Identify which cell holds the provided text, then report its [x, y] central coordinate. 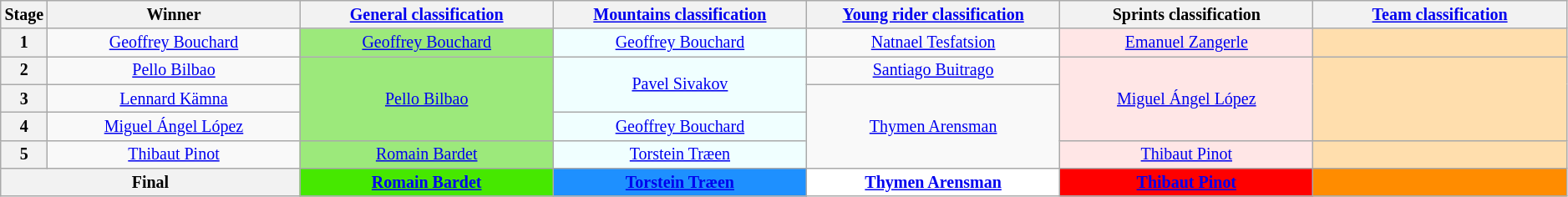
Final [150, 182]
Emanuel Zangerle [1186, 43]
2 [24, 70]
Team classification [1440, 15]
Natnael Tesfatsion [934, 43]
3 [24, 98]
Young rider classification [934, 15]
Stage [24, 15]
Santiago Buitrago [934, 70]
1 [24, 43]
Pavel Sivakov [680, 85]
4 [24, 127]
5 [24, 154]
Lennard Kämna [174, 98]
Winner [174, 15]
Sprints classification [1186, 15]
Mountains classification [680, 15]
General classification [426, 15]
